Identify which cell holds the provided text, then report its (X, Y) central coordinate. 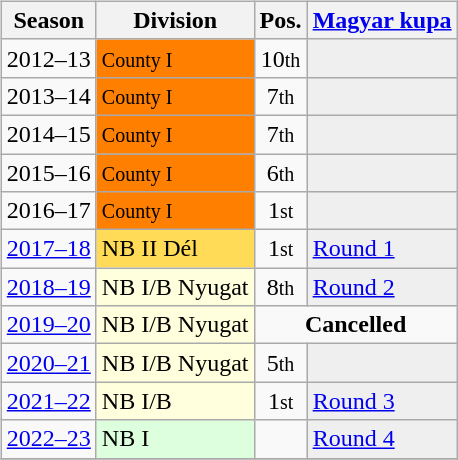
2016–17 (48, 211)
2018–19 (48, 287)
Round 4 (382, 439)
Cancelled (356, 325)
8th (280, 287)
5th (280, 363)
2019–20 (48, 325)
NB I (175, 439)
Round 3 (382, 401)
2013–14 (48, 96)
Division (175, 20)
NB II Dél (175, 249)
2014–15 (48, 134)
Round 2 (382, 287)
Round 1 (382, 249)
2015–16 (48, 173)
2022–23 (48, 439)
2020–21 (48, 363)
6th (280, 173)
NB I/B (175, 401)
10th (280, 58)
Pos. (280, 20)
2021–22 (48, 401)
2017–18 (48, 249)
2012–13 (48, 58)
Magyar kupa (382, 20)
Season (48, 20)
